Capture the cell that displays the provided text and extract its [x, y] central coordinate. 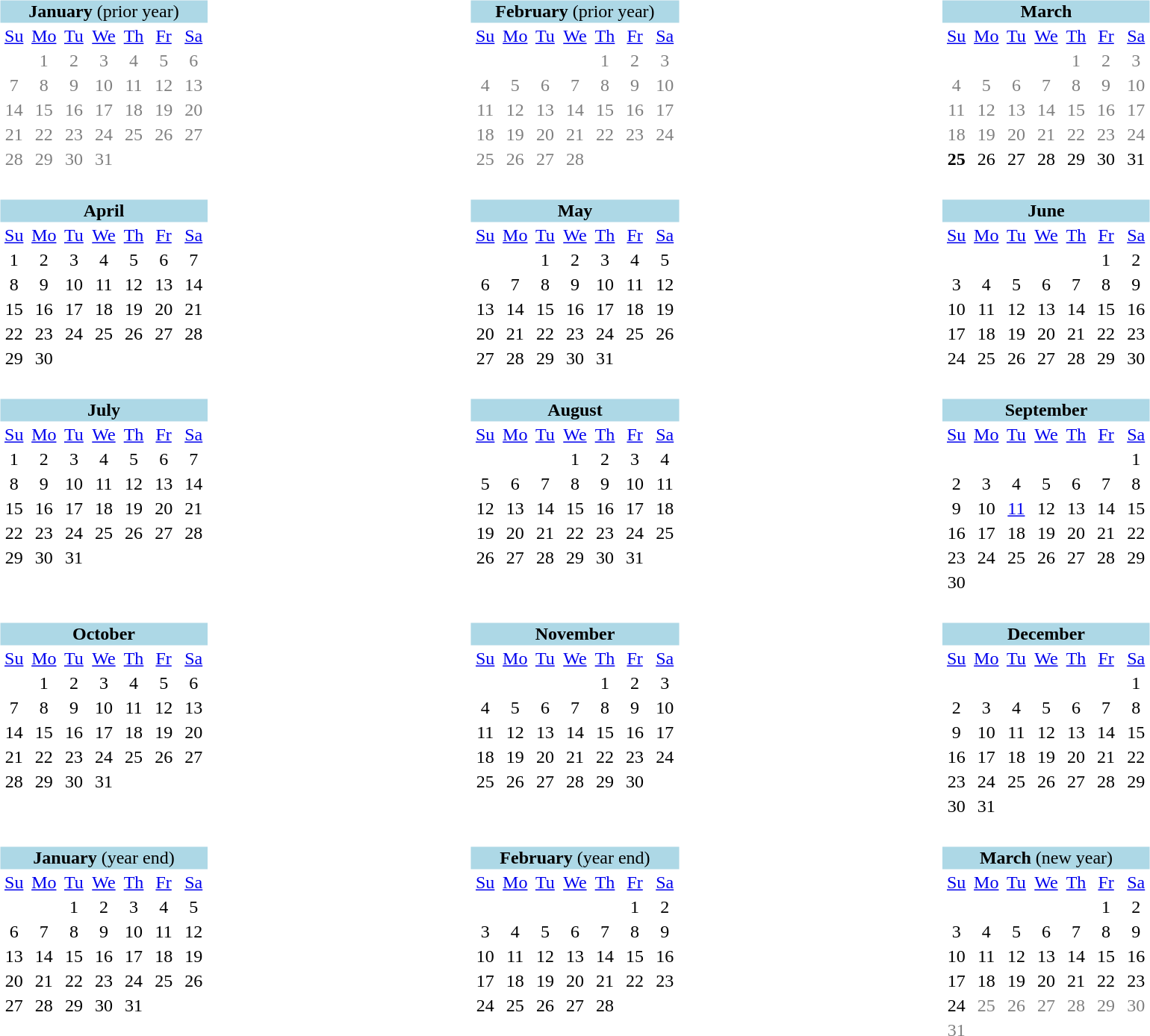
March (new year) [1046, 858]
August [575, 410]
February (prior year) [575, 11]
July [104, 410]
June [1046, 211]
January (year end) [104, 858]
January (prior year) [104, 11]
December [1046, 634]
September [1046, 410]
May Su Mo Tu We Th Fr Sa 1 2 3 4 5 6 7 8 9 10 11 12 13 14 15 16 17 18 19 20 21 22 23 24 25 26 27 28 29 30 31 [566, 275]
November Su Mo Tu We Th Fr Sa 1 2 3 4 5 6 7 8 9 10 11 12 13 14 15 16 17 18 19 20 21 22 23 24 25 26 27 28 29 30 [566, 711]
October [104, 634]
August Su Mo Tu We Th Fr Sa 1 2 3 4 5 6 7 8 9 10 11 12 13 14 15 16 17 18 19 20 21 22 23 24 25 26 27 28 29 30 31 [566, 487]
February (year end) [575, 858]
April [104, 211]
November [575, 634]
March [1046, 11]
May [575, 211]
